Search for the cell housing the specified text and yield its [X, Y] center coordinate. 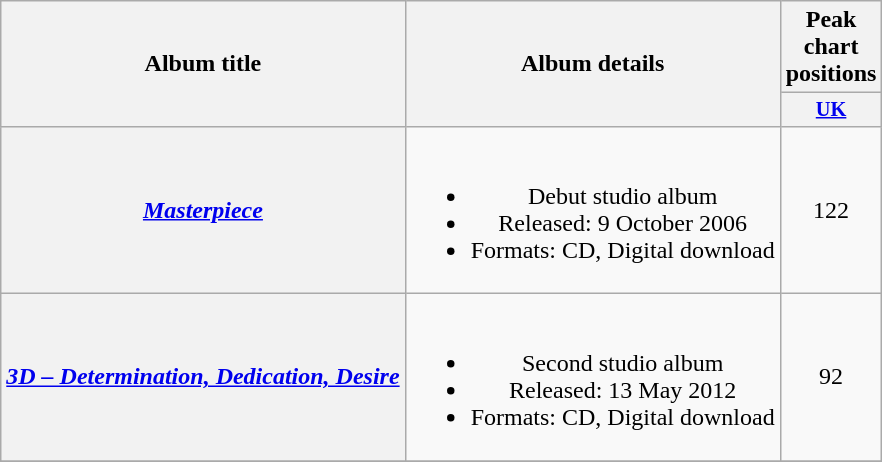
92 [831, 378]
UK [831, 110]
Peak chart positions [831, 47]
Debut studio albumReleased: 9 October 2006Formats: CD, Digital download [592, 210]
Second studio albumReleased: 13 May 2012Formats: CD, Digital download [592, 378]
Album details [592, 64]
Masterpiece [203, 210]
122 [831, 210]
Album title [203, 64]
3D – Determination, Dedication, Desire [203, 378]
